Capture the cell that displays the provided text and extract its [X, Y] central coordinate. 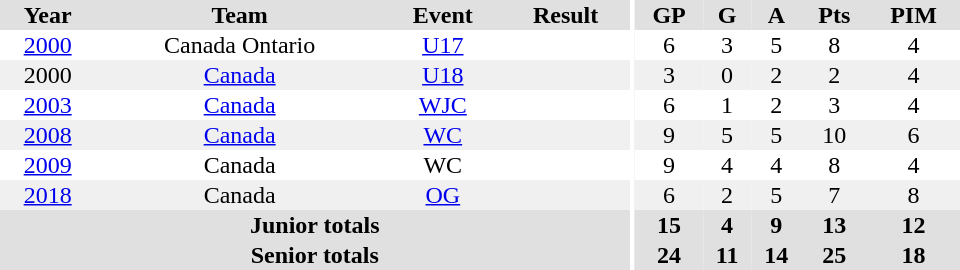
Senior totals [315, 255]
GP [669, 15]
7 [834, 195]
12 [914, 225]
A [776, 15]
2018 [48, 195]
PIM [914, 15]
U18 [443, 75]
Year [48, 15]
2003 [48, 105]
11 [727, 255]
OG [443, 195]
Junior totals [315, 225]
15 [669, 225]
25 [834, 255]
2009 [48, 165]
10 [834, 135]
G [727, 15]
14 [776, 255]
13 [834, 225]
Event [443, 15]
Result [566, 15]
WJC [443, 105]
1 [727, 105]
24 [669, 255]
0 [727, 75]
18 [914, 255]
2008 [48, 135]
Team [240, 15]
U17 [443, 45]
Pts [834, 15]
Canada Ontario [240, 45]
